Output the [X, Y] coordinate of the center of the cell containing the given text.  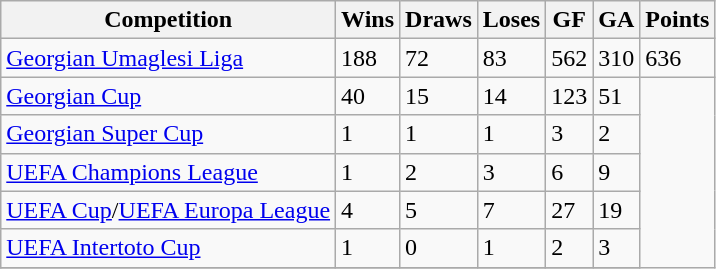
7 [511, 210]
636 [678, 58]
Loses [511, 20]
UEFA Intertoto Cup [168, 248]
310 [616, 58]
4 [368, 210]
Wins [368, 20]
9 [616, 172]
GA [616, 20]
Points [678, 20]
83 [511, 58]
188 [368, 58]
Draws [439, 20]
72 [439, 58]
5 [439, 210]
Georgian Super Cup [168, 134]
19 [616, 210]
14 [511, 96]
Georgian Umaglesi Liga [168, 58]
6 [570, 172]
Competition [168, 20]
40 [368, 96]
GF [570, 20]
123 [570, 96]
27 [570, 210]
562 [570, 58]
51 [616, 96]
Georgian Cup [168, 96]
UEFA Champions League [168, 172]
UEFA Cup/UEFA Europa League [168, 210]
0 [439, 248]
15 [439, 96]
